For the text-containing cell, return its midpoint in (X, Y) coordinate format. 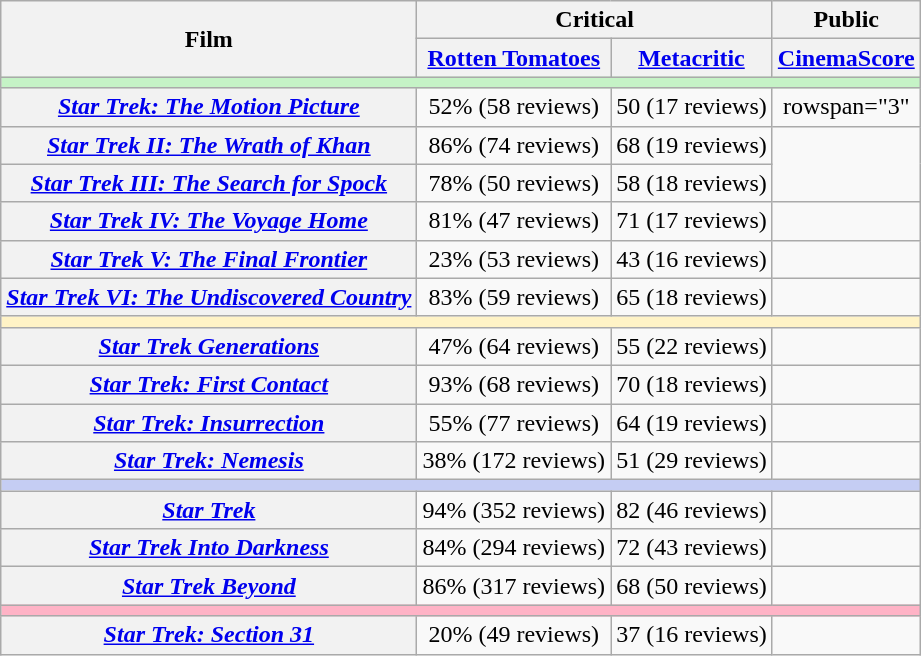
71 (17 reviews) (692, 221)
Star Trek Into Darkness (209, 548)
83% (59 reviews) (514, 297)
Star Trek V: The Final Frontier (209, 259)
55 (22 reviews) (692, 346)
84% (294 reviews) (514, 548)
64 (19 reviews) (692, 423)
20% (49 reviews) (514, 635)
Star Trek: Nemesis (209, 461)
rowspan="3" (846, 107)
Star Trek: The Motion Picture (209, 107)
52% (58 reviews) (514, 107)
Metacritic (692, 58)
Star Trek III: The Search for Spock (209, 183)
65 (18 reviews) (692, 297)
55% (77 reviews) (514, 423)
72 (43 reviews) (692, 548)
Star Trek VI: The Undiscovered Country (209, 297)
Star Trek (209, 510)
50 (17 reviews) (692, 107)
Film (209, 39)
94% (352 reviews) (514, 510)
Star Trek IV: The Voyage Home (209, 221)
Public (846, 20)
43 (16 reviews) (692, 259)
93% (68 reviews) (514, 384)
70 (18 reviews) (692, 384)
Star Trek Generations (209, 346)
Star Trek: Section 31 (209, 635)
51 (29 reviews) (692, 461)
Star Trek II: The Wrath of Khan (209, 145)
23% (53 reviews) (514, 259)
Critical (594, 20)
CinemaScore (846, 58)
82 (46 reviews) (692, 510)
78% (50 reviews) (514, 183)
Star Trek Beyond (209, 586)
86% (317 reviews) (514, 586)
Rotten Tomatoes (514, 58)
86% (74 reviews) (514, 145)
37 (16 reviews) (692, 635)
38% (172 reviews) (514, 461)
68 (50 reviews) (692, 586)
58 (18 reviews) (692, 183)
Star Trek: Insurrection (209, 423)
47% (64 reviews) (514, 346)
81% (47 reviews) (514, 221)
Star Trek: First Contact (209, 384)
68 (19 reviews) (692, 145)
